Detect which cell encompasses the target text, then output its (x, y) center coordinate. 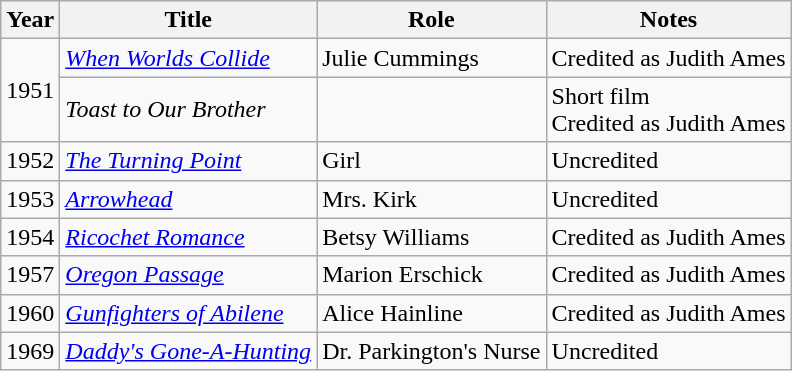
Julie Cummings (432, 58)
1957 (30, 275)
Arrowhead (188, 199)
Short filmCredited as Judith Ames (668, 110)
1969 (30, 351)
Notes (668, 20)
Daddy's Gone-A-Hunting (188, 351)
Toast to Our Brother (188, 110)
1960 (30, 313)
Role (432, 20)
1951 (30, 90)
Betsy Williams (432, 237)
Oregon Passage (188, 275)
Ricochet Romance (188, 237)
Girl (432, 161)
Dr. Parkington's Nurse (432, 351)
When Worlds Collide (188, 58)
Gunfighters of Abilene (188, 313)
Year (30, 20)
1953 (30, 199)
1954 (30, 237)
Marion Erschick (432, 275)
1952 (30, 161)
Title (188, 20)
Mrs. Kirk (432, 199)
Alice Hainline (432, 313)
The Turning Point (188, 161)
